Return the [X, Y] coordinate for the center point of the cell that contains the specified text.  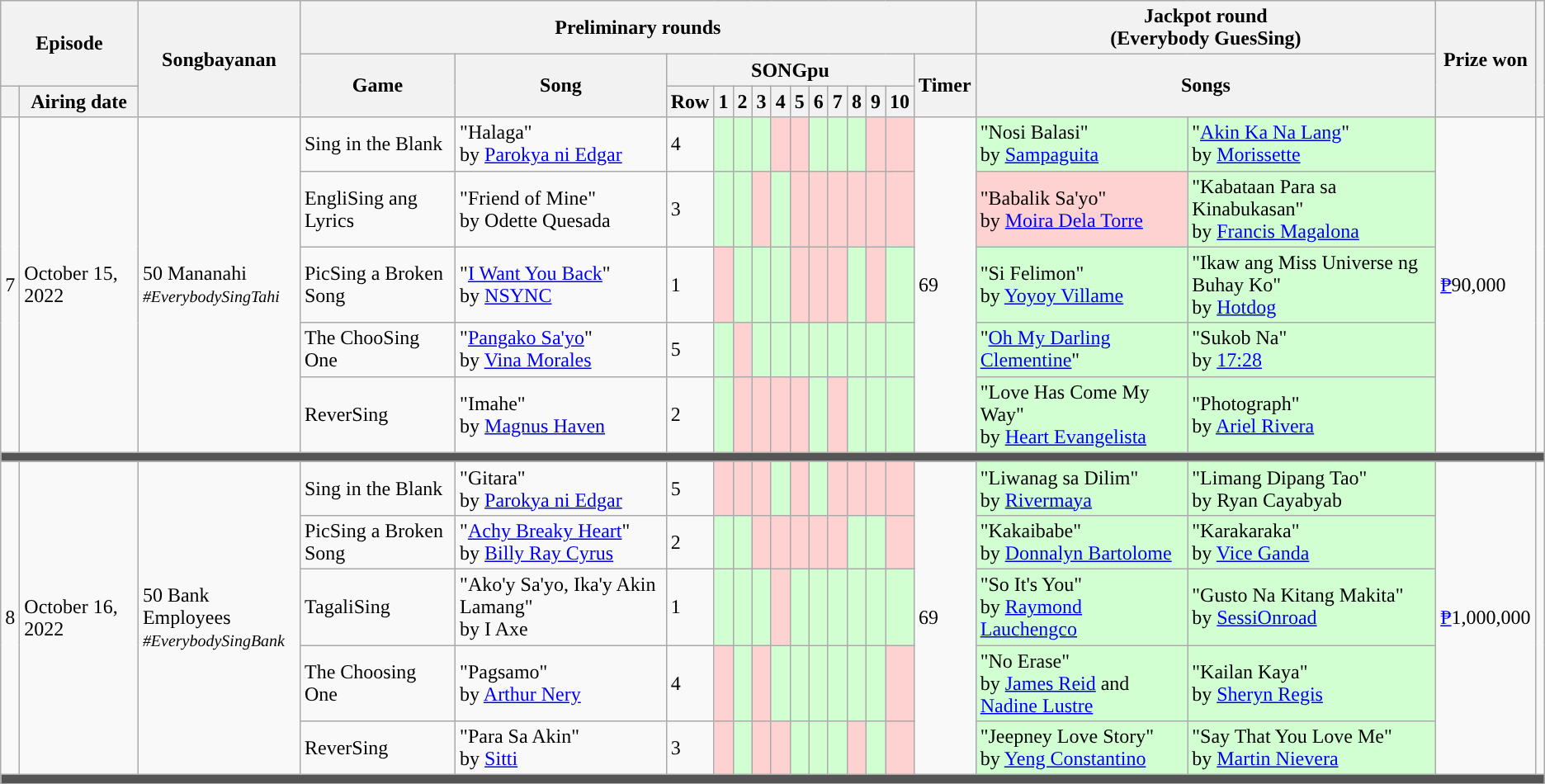
₱90,000 [1486, 285]
9 [875, 102]
"Love Has Come My Way"by Heart Evangelista [1081, 414]
10 [900, 102]
SONGpu [790, 70]
"Babalik Sa'yo"by Moira Dela Torre [1081, 209]
Jackpot round(Everybody GuesSing) [1205, 28]
"Kakaibabe"by Donnalyn Bartolome [1081, 541]
Prize won [1486, 59]
Song [561, 86]
EngliSing ang Lyrics [377, 209]
Songbayanan [219, 59]
"Gusto Na Kitang Makita"by SessiOnroad [1312, 607]
50 Bank Employees#EverybodySingBank [219, 617]
The ChooSing One [377, 350]
"Pagsamo"by Arthur Nery [561, 683]
Game [377, 86]
"Achy Breaky Heart"by Billy Ray Cyrus [561, 541]
"Kabataan Para sa Kinabukasan"by Francis Magalona [1312, 209]
"Sukob Na"by 17:28 [1312, 350]
Timer [946, 86]
"Akin Ka Na Lang"by Morissette [1312, 144]
"Si Felimon"by Yoyoy Villame [1081, 285]
"Ikaw ang Miss Universe ng Buhay Ko"by Hotdog [1312, 285]
"Pangako Sa'yo"by Vina Morales [561, 350]
Songs [1205, 86]
"Gitara"by Parokya ni Edgar [561, 489]
50 Mananahi#EverybodySingTahi [219, 285]
Airing date [79, 102]
"Nosi Balasi"by Sampaguita [1081, 144]
"Kailan Kaya"by Sheryn Regis [1312, 683]
Preliminary rounds [637, 28]
"Liwanag sa Dilim"by Rivermaya [1081, 489]
TagaliSing [377, 607]
October 16, 2022 [79, 617]
"Jeepney Love Story"by Yeng Constantino [1081, 748]
"No Erase"by James Reid and Nadine Lustre [1081, 683]
₱1,000,000 [1486, 617]
"Limang Dipang Tao"by Ryan Cayabyab [1312, 489]
"Ako'y Sa'yo, Ika'y Akin Lamang"by I Axe [561, 607]
"Karakaraka"by Vice Ganda [1312, 541]
The Choosing One [377, 683]
"Para Sa Akin"by Sitti [561, 748]
"Photograph"by Ariel Rivera [1312, 414]
"Friend of Mine"by Odette Quesada [561, 209]
"I Want You Back"by NSYNC [561, 285]
October 15, 2022 [79, 285]
"So It's You"by Raymond Lauchengco [1081, 607]
Row [690, 102]
"Oh My Darling Clementine" [1081, 350]
"Halaga"by Parokya ni Edgar [561, 144]
"Imahe"by Magnus Haven [561, 414]
"Say That You Love Me"by Martin Nievera [1312, 748]
6 [819, 102]
Episode [69, 43]
